Identify which cell holds the provided text, then report its (X, Y) central coordinate. 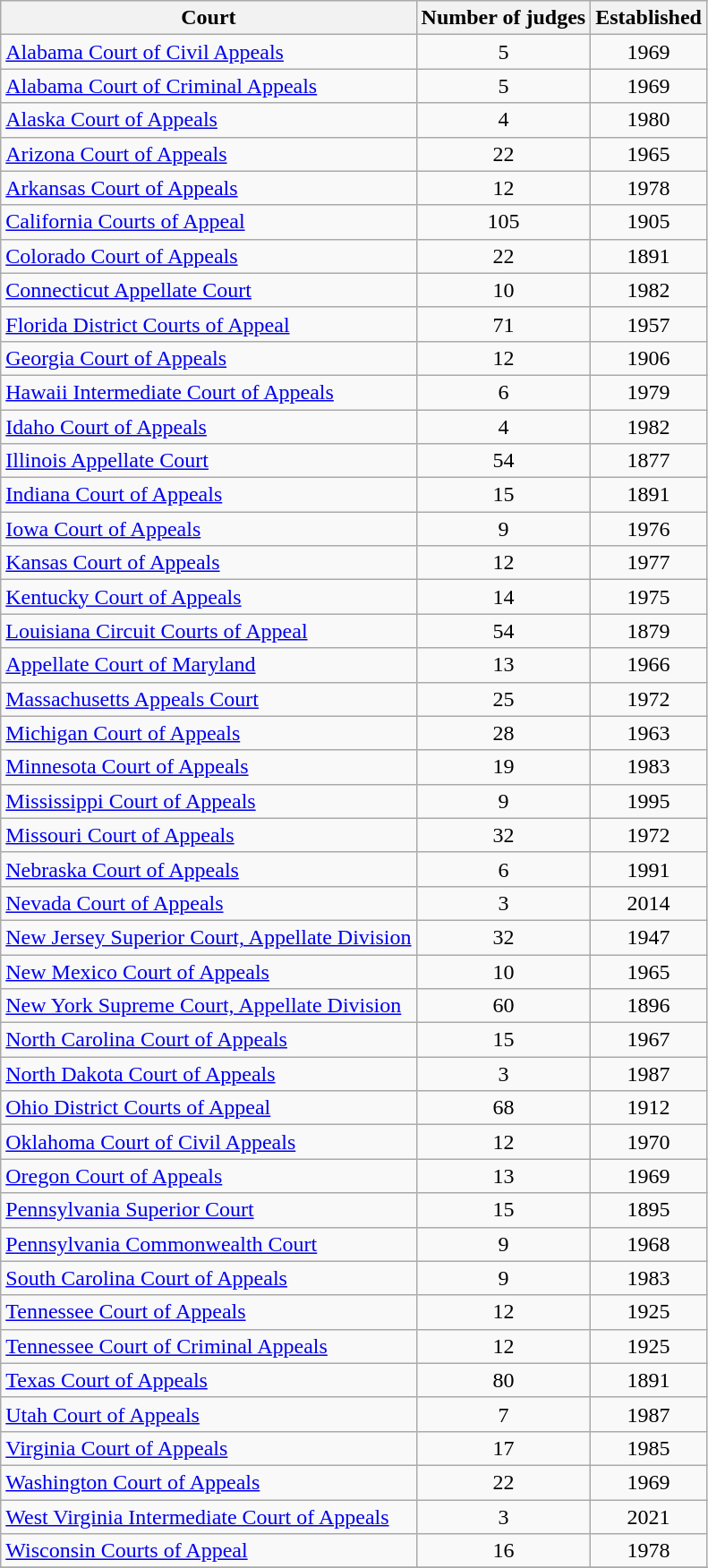
1912 (649, 1108)
1985 (649, 1448)
Ohio District Courts of Appeal (209, 1108)
Oklahoma Court of Civil Appeals (209, 1142)
Nebraska Court of Appeals (209, 869)
Illinois Appellate Court (209, 461)
Pennsylvania Superior Court (209, 1210)
16 (503, 1551)
1977 (649, 563)
2021 (649, 1517)
Arkansas Court of Appeals (209, 188)
1906 (649, 358)
Kentucky Court of Appeals (209, 597)
Appellate Court of Maryland (209, 665)
Pennsylvania Commonwealth Court (209, 1244)
South Carolina Court of Appeals (209, 1278)
17 (503, 1448)
Minnesota Court of Appeals (209, 767)
14 (503, 597)
60 (503, 1006)
1957 (649, 324)
80 (503, 1380)
Alabama Court of Criminal Appeals (209, 86)
North Carolina Court of Appeals (209, 1040)
Idaho Court of Appeals (209, 427)
Indiana Court of Appeals (209, 495)
West Virginia Intermediate Court of Appeals (209, 1517)
New Mexico Court of Appeals (209, 971)
Alabama Court of Civil Appeals (209, 52)
Washington Court of Appeals (209, 1482)
1968 (649, 1244)
1970 (649, 1142)
Number of judges (503, 18)
Virginia Court of Appeals (209, 1448)
1995 (649, 801)
Alaska Court of Appeals (209, 120)
1947 (649, 937)
Wisconsin Courts of Appeal (209, 1551)
Utah Court of Appeals (209, 1414)
1963 (649, 733)
Texas Court of Appeals (209, 1380)
1879 (649, 631)
1967 (649, 1040)
25 (503, 699)
Mississippi Court of Appeals (209, 801)
Massachusetts Appeals Court (209, 699)
Tennessee Court of Appeals (209, 1312)
Arizona Court of Appeals (209, 154)
19 (503, 767)
North Dakota Court of Appeals (209, 1074)
71 (503, 324)
1895 (649, 1210)
California Courts of Appeal (209, 222)
Kansas Court of Appeals (209, 563)
105 (503, 222)
New Jersey Superior Court, Appellate Division (209, 937)
1979 (649, 392)
Florida District Courts of Appeal (209, 324)
1980 (649, 120)
Missouri Court of Appeals (209, 835)
Oregon Court of Appeals (209, 1176)
1976 (649, 529)
Connecticut Appellate Court (209, 290)
Tennessee Court of Criminal Appeals (209, 1346)
1966 (649, 665)
Court (209, 18)
68 (503, 1108)
Nevada Court of Appeals (209, 903)
Colorado Court of Appeals (209, 256)
1877 (649, 461)
Louisiana Circuit Courts of Appeal (209, 631)
1896 (649, 1006)
New York Supreme Court, Appellate Division (209, 1006)
28 (503, 733)
Michigan Court of Appeals (209, 733)
Established (649, 18)
7 (503, 1414)
Hawaii Intermediate Court of Appeals (209, 392)
Georgia Court of Appeals (209, 358)
2014 (649, 903)
Iowa Court of Appeals (209, 529)
1905 (649, 222)
1975 (649, 597)
1991 (649, 869)
